Output the (x, y) coordinate of the center of the cell containing the given text.  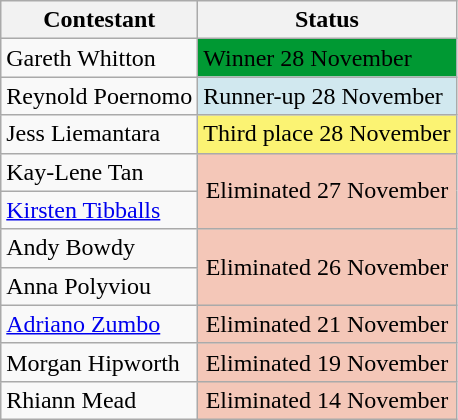
Status (327, 20)
Runner-up 28 November (327, 96)
Third place 28 November (327, 134)
Anna Polyviou (100, 286)
Kirsten Tibballs (100, 210)
Winner 28 November (327, 58)
Gareth Whitton (100, 58)
Rhiann Mead (100, 400)
Eliminated 27 November (327, 191)
Eliminated 14 November (327, 400)
Eliminated 21 November (327, 324)
Jess Liemantara (100, 134)
Eliminated 26 November (327, 267)
Morgan Hipworth (100, 362)
Kay-Lene Tan (100, 172)
Reynold Poernomo (100, 96)
Andy Bowdy (100, 248)
Eliminated 19 November (327, 362)
Contestant (100, 20)
Adriano Zumbo (100, 324)
